Return the (x, y) coordinate for the center point of the cell that contains the specified text.  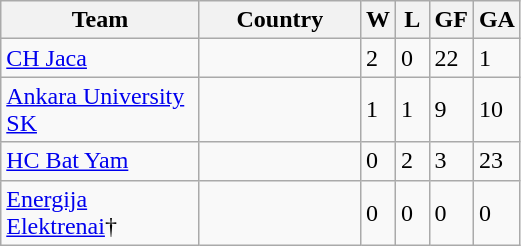
Ankara University SK (100, 110)
22 (451, 58)
9 (451, 110)
L (412, 20)
W (378, 20)
10 (496, 110)
CH Jaca (100, 58)
Energija Elektrenai† (100, 212)
HC Bat Yam (100, 161)
Country (280, 20)
Team (100, 20)
GF (451, 20)
GA (496, 20)
23 (496, 161)
3 (451, 161)
